Scan for the cell matching the given text and deliver its [X, Y] coordinate at center. 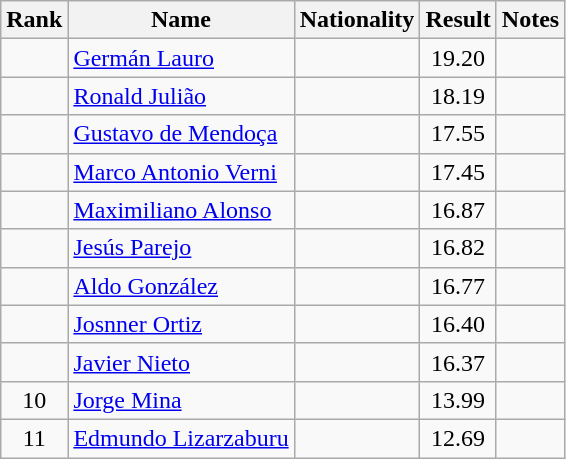
Marco Antonio Verni [181, 172]
Nationality [357, 20]
13.99 [458, 400]
Ronald Julião [181, 96]
Result [458, 20]
Maximiliano Alonso [181, 210]
19.20 [458, 58]
12.69 [458, 438]
Germán Lauro [181, 58]
Javier Nieto [181, 362]
Notes [530, 20]
11 [34, 438]
18.19 [458, 96]
16.87 [458, 210]
Jorge Mina [181, 400]
10 [34, 400]
Aldo González [181, 286]
17.55 [458, 134]
16.40 [458, 324]
16.77 [458, 286]
16.82 [458, 248]
16.37 [458, 362]
Edmundo Lizarzaburu [181, 438]
Name [181, 20]
Jesús Parejo [181, 248]
Rank [34, 20]
17.45 [458, 172]
Josnner Ortiz [181, 324]
Gustavo de Mendoça [181, 134]
